Output the [X, Y] coordinate of the center of the cell containing the given text.  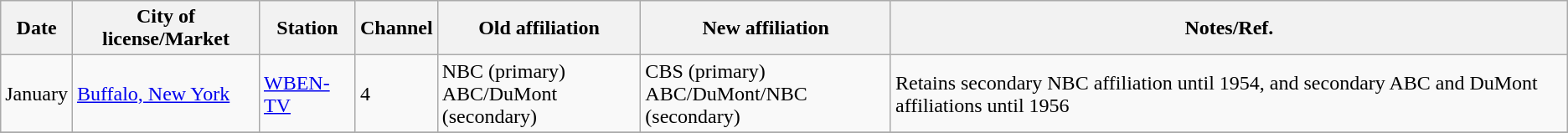
Old affiliation [539, 28]
Notes/Ref. [1229, 28]
CBS (primary) ABC/DuMont/NBC (secondary) [766, 94]
NBC (primary) ABC/DuMont (secondary) [539, 94]
New affiliation [766, 28]
January [37, 94]
Retains secondary NBC affiliation until 1954, and secondary ABC and DuMont affiliations until 1956 [1229, 94]
Channel [396, 28]
4 [396, 94]
Date [37, 28]
Buffalo, New York [166, 94]
Station [307, 28]
WBEN-TV [307, 94]
City of license/Market [166, 28]
